Extract the (X, Y) coordinate from the center of the cell holding the provided text.  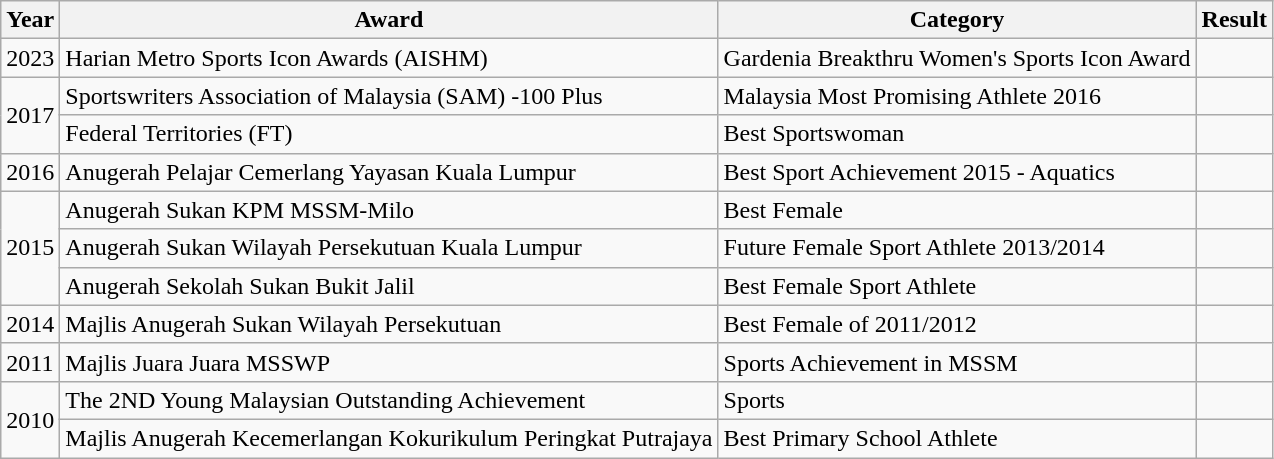
Majlis Juara Juara MSSWP (389, 362)
2017 (30, 115)
Gardenia Breakthru Women's Sports Icon Award (957, 58)
Anugerah Sukan KPM MSSM-Milo (389, 210)
The 2ND Young Malaysian Outstanding Achievement (389, 400)
Category (957, 20)
Anugerah Sukan Wilayah Persekutuan Kuala Lumpur (389, 248)
2016 (30, 172)
Majlis Anugerah Kecemerlangan Kokurikulum Peringkat Putrajaya (389, 438)
2010 (30, 419)
Harian Metro Sports Icon Awards (AISHM) (389, 58)
Malaysia Most Promising Athlete 2016 (957, 96)
Federal Territories (FT) (389, 134)
2014 (30, 324)
Best Sportswoman (957, 134)
2023 (30, 58)
Award (389, 20)
Best Primary School Athlete (957, 438)
Sports Achievement in MSSM (957, 362)
Sports (957, 400)
2015 (30, 248)
Best Female Sport Athlete (957, 286)
2011 (30, 362)
Majlis Anugerah Sukan Wilayah Persekutuan (389, 324)
Result (1234, 20)
Best Female (957, 210)
Best Sport Achievement 2015 - Aquatics (957, 172)
Year (30, 20)
Anugerah Sekolah Sukan Bukit Jalil (389, 286)
Anugerah Pelajar Cemerlang Yayasan Kuala Lumpur (389, 172)
Future Female Sport Athlete 2013/2014 (957, 248)
Sportswriters Association of Malaysia (SAM) -100 Plus (389, 96)
Best Female of 2011/2012 (957, 324)
